For the text-containing cell, return its midpoint in [x, y] coordinate format. 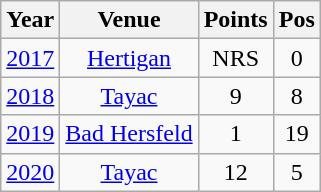
1 [236, 134]
2018 [30, 96]
2019 [30, 134]
12 [236, 172]
Venue [129, 20]
Year [30, 20]
Hertigan [129, 58]
Pos [296, 20]
19 [296, 134]
9 [236, 96]
Points [236, 20]
Bad Hersfeld [129, 134]
NRS [236, 58]
5 [296, 172]
0 [296, 58]
2020 [30, 172]
2017 [30, 58]
8 [296, 96]
